Capture the cell that displays the provided text and extract its (x, y) central coordinate. 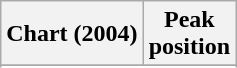
Peakposition (189, 34)
Chart (2004) (72, 34)
